From the cell containing the given text, extract its center point as [x, y] coordinate. 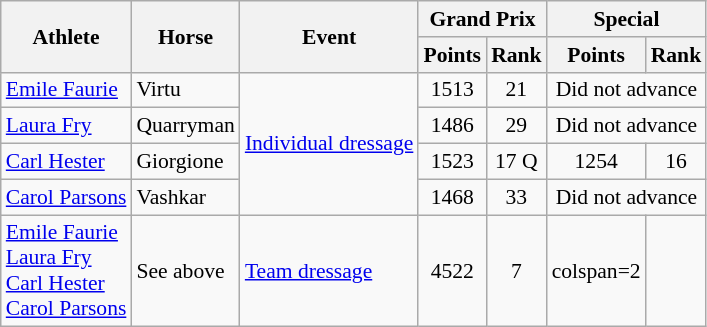
Giorgione [185, 162]
29 [516, 126]
Event [330, 36]
1486 [452, 126]
1468 [452, 197]
1254 [596, 162]
1523 [452, 162]
Emile FaurieLaura FryCarl HesterCarol Parsons [66, 271]
Grand Prix [482, 19]
Individual dressage [330, 143]
Laura Fry [66, 126]
colspan=2 [596, 271]
Athlete [66, 36]
16 [676, 162]
Carol Parsons [66, 197]
Quarryman [185, 126]
See above [185, 271]
Emile Faurie [66, 90]
1513 [452, 90]
Virtu [185, 90]
Carl Hester [66, 162]
7 [516, 271]
Team dressage [330, 271]
Special [627, 19]
Vashkar [185, 197]
Horse [185, 36]
17 Q [516, 162]
33 [516, 197]
4522 [452, 271]
21 [516, 90]
